Detect which cell encompasses the target text, then output its [X, Y] center coordinate. 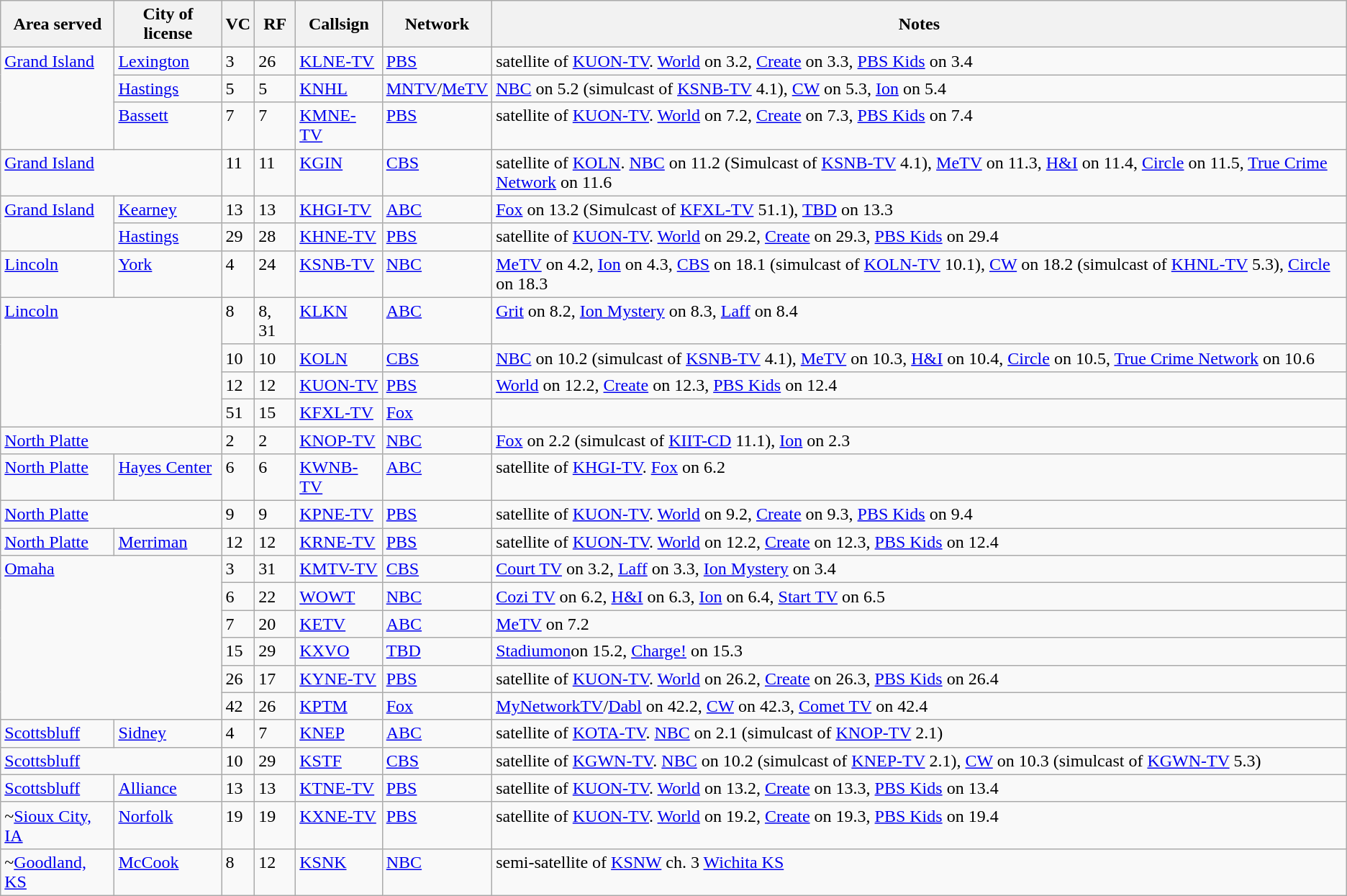
KETV [340, 624]
Stadiumonon 15.2, Charge! on 15.3 [920, 651]
24 [275, 273]
Omaha [111, 638]
NBC on 5.2 (simulcast of KSNB-TV 4.1), CW on 5.3, Ion on 5.4 [920, 89]
Bassett [168, 125]
TBD [437, 651]
Grit on 8.2, Ion Mystery on 8.3, Laff on 8.4 [920, 321]
~Sioux City, IA [58, 825]
Cozi TV on 6.2, H&I on 6.3, Ion on 6.4, Start TV on 6.5 [920, 597]
KGIN [340, 173]
KMTV-TV [340, 569]
KHNE-TV [340, 237]
31 [275, 569]
City of license [168, 24]
KPTM [340, 706]
RF [275, 24]
KXNE-TV [340, 825]
KTNE-TV [340, 788]
Network [437, 24]
World on 12.2, Create on 12.3, PBS Kids on 12.4 [920, 385]
KNOP-TV [340, 440]
KOLN [340, 358]
17 [275, 679]
Callsign [340, 24]
KSNB-TV [340, 273]
51 [238, 412]
Hayes Center [168, 478]
Alliance [168, 788]
KHGI-TV [340, 209]
KUON-TV [340, 385]
42 [238, 706]
MeTV on 7.2 [920, 624]
WOWT [340, 597]
semi-satellite of KSNW ch. 3 Wichita KS [920, 872]
~Goodland, KS [58, 872]
Court TV on 3.2, Laff on 3.3, Ion Mystery on 3.4 [920, 569]
satellite of KUON-TV. World on 3.2, Create on 3.3, PBS Kids on 3.4 [920, 61]
20 [275, 624]
KLNE-TV [340, 61]
KSTF [340, 761]
KWNB-TV [340, 478]
satellite of KUON-TV. World on 12.2, Create on 12.3, PBS Kids on 12.4 [920, 542]
VC [238, 24]
KLKN [340, 321]
Kearney [168, 209]
8, 31 [275, 321]
KXVO [340, 651]
22 [275, 597]
KFXL-TV [340, 412]
Notes [920, 24]
satellite of KUON-TV. World on 13.2, Create on 13.3, PBS Kids on 13.4 [920, 788]
NBC on 10.2 (simulcast of KSNB-TV 4.1), MeTV on 10.3, H&I on 10.4, Circle on 10.5, True Crime Network on 10.6 [920, 358]
satellite of KUON-TV. World on 29.2, Create on 29.3, PBS Kids on 29.4 [920, 237]
Sidney [168, 733]
KRNE-TV [340, 542]
MNTV/MeTV [437, 89]
satellite of KUON-TV. World on 7.2, Create on 7.3, PBS Kids on 7.4 [920, 125]
satellite of KUON-TV. World on 26.2, Create on 26.3, PBS Kids on 26.4 [920, 679]
satellite of KOTA-TV. NBC on 2.1 (simulcast of KNOP-TV 2.1) [920, 733]
Lexington [168, 61]
Fox on 13.2 (Simulcast of KFXL-TV 51.1), TBD on 13.3 [920, 209]
KYNE-TV [340, 679]
28 [275, 237]
satellite of KGWN-TV. NBC on 10.2 (simulcast of KNEP-TV 2.1), CW on 10.3 (simulcast of KGWN-TV 5.3) [920, 761]
Fox on 2.2 (simulcast of KIIT-CD 11.1), Ion on 2.3 [920, 440]
satellite of KUON-TV. World on 19.2, Create on 19.3, PBS Kids on 19.4 [920, 825]
KMNE-TV [340, 125]
satellite of KUON-TV. World on 9.2, Create on 9.3, PBS Kids on 9.4 [920, 515]
satellite of KOLN. NBC on 11.2 (Simulcast of KSNB-TV 4.1), MeTV on 11.3, H&I on 11.4, Circle on 11.5, True Crime Network on 11.6 [920, 173]
MeTV on 4.2, Ion on 4.3, CBS on 18.1 (simulcast of KOLN-TV 10.1), CW on 18.2 (simulcast of KHNL-TV 5.3), Circle on 18.3 [920, 273]
York [168, 273]
Merriman [168, 542]
KNEP [340, 733]
Area served [58, 24]
Norfolk [168, 825]
McCook [168, 872]
KNHL [340, 89]
MyNetworkTV/Dabl on 42.2, CW on 42.3, Comet TV on 42.4 [920, 706]
KSNK [340, 872]
satellite of KHGI-TV. Fox on 6.2 [920, 478]
KPNE-TV [340, 515]
